Find where the given text appears and provide that cell's center as [x, y] coordinate. 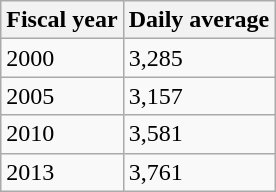
3,581 [199, 134]
3,761 [199, 172]
2005 [62, 96]
Fiscal year [62, 20]
Daily average [199, 20]
2013 [62, 172]
3,157 [199, 96]
2000 [62, 58]
3,285 [199, 58]
2010 [62, 134]
